Locate the cell with the specified text and output its [x, y] center coordinate. 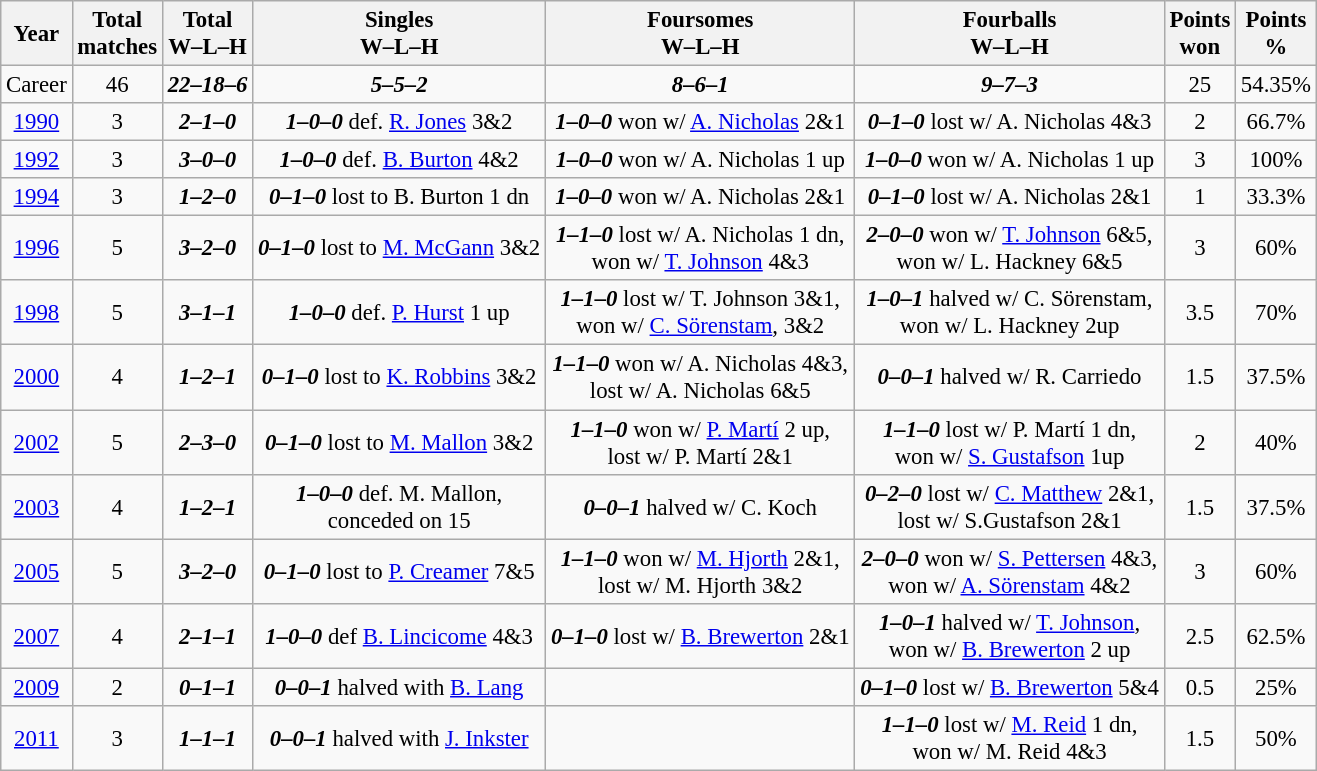
2–1–0 [207, 122]
2005 [36, 572]
25 [1200, 85]
2.5 [1200, 636]
2003 [36, 506]
0–0–1 halved with B. Lang [400, 687]
40% [1276, 442]
0–0–1 halved w/ R. Carriedo [1010, 378]
1–1–0 lost w/ T. Johnson 3&1,won w/ C. Sörenstam, 3&2 [700, 312]
0–1–0 lost to M. McGann 3&2 [400, 248]
1–0–0 def. M. Mallon, conceded on 15 [400, 506]
FoursomesW–L–H [700, 34]
54.35% [1276, 85]
1 [1200, 197]
1–1–0 lost w/ A. Nicholas 1 dn,won w/ T. Johnson 4&3 [700, 248]
1996 [36, 248]
1–1–1 [207, 738]
1990 [36, 122]
Points% [1276, 34]
0–1–0 lost w/ A. Nicholas 2&1 [1010, 197]
0–0–1 halved w/ C. Koch [700, 506]
1–0–0 def. B. Burton 4&2 [400, 160]
0–1–0 lost w/ B. Brewerton 2&1 [700, 636]
46 [117, 85]
2002 [36, 442]
1994 [36, 197]
3.5 [1200, 312]
25% [1276, 687]
1–1–0 lost w/ M. Reid 1 dn, won w/ M. Reid 4&3 [1010, 738]
SinglesW–L–H [400, 34]
33.3% [1276, 197]
1–1–0 won w/ P. Martí 2 up,lost w/ P. Martí 2&1 [700, 442]
0–1–1 [207, 687]
0–1–0 lost to M. Mallon 3&2 [400, 442]
1–1–0 won w/ A. Nicholas 4&3,lost w/ A. Nicholas 6&5 [700, 378]
1–0–0 def B. Lincicome 4&3 [400, 636]
1–0–0 def. P. Hurst 1 up [400, 312]
1–0–0 def. R. Jones 3&2 [400, 122]
0–1–0 lost to B. Burton 1 dn [400, 197]
2–3–0 [207, 442]
1–0–1 halved w/ C. Sörenstam,won w/ L. Hackney 2up [1010, 312]
1–2–0 [207, 197]
2000 [36, 378]
1992 [36, 160]
3–0–0 [207, 160]
3–1–1 [207, 312]
22–18–6 [207, 85]
0–1–0 lost w/ B. Brewerton 5&4 [1010, 687]
Totalmatches [117, 34]
FourballsW–L–H [1010, 34]
Pointswon [1200, 34]
0–1–0 lost to K. Robbins 3&2 [400, 378]
2–1–1 [207, 636]
2007 [36, 636]
2011 [36, 738]
2–0–0 won w/ T. Johnson 6&5,won w/ L. Hackney 6&5 [1010, 248]
0–2–0 lost w/ C. Matthew 2&1,lost w/ S.Gustafson 2&1 [1010, 506]
1–1–0 lost w/ P. Martí 1 dn,won w/ S. Gustafson 1up [1010, 442]
Year [36, 34]
100% [1276, 160]
62.5% [1276, 636]
2–0–0 won w/ S. Pettersen 4&3,won w/ A. Sörenstam 4&2 [1010, 572]
8–6–1 [700, 85]
0.5 [1200, 687]
5–5–2 [400, 85]
1998 [36, 312]
0–1–0 lost w/ A. Nicholas 4&3 [1010, 122]
1–1–0 won w/ M. Hjorth 2&1,lost w/ M. Hjorth 3&2 [700, 572]
70% [1276, 312]
2009 [36, 687]
TotalW–L–H [207, 34]
1–0–1 halved w/ T. Johnson,won w/ B. Brewerton 2 up [1010, 636]
66.7% [1276, 122]
9–7–3 [1010, 85]
50% [1276, 738]
0–1–0 lost to P. Creamer 7&5 [400, 572]
0–0–1 halved with J. Inkster [400, 738]
Career [36, 85]
